Search for the cell housing the specified text and yield its [X, Y] center coordinate. 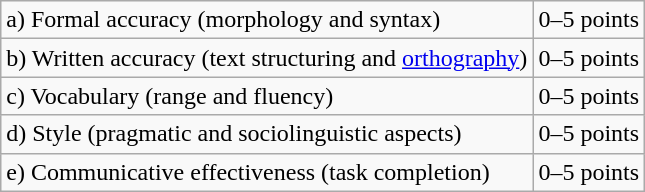
e) Communicative effectiveness (task completion) [267, 172]
a) Formal accuracy (morphology and syntax) [267, 20]
d) Style (pragmatic and sociolinguistic aspects) [267, 134]
b) Written accuracy (text structuring and orthography) [267, 58]
c) Vocabulary (range and fluency) [267, 96]
